Scan for the cell matching the given text and deliver its [x, y] coordinate at center. 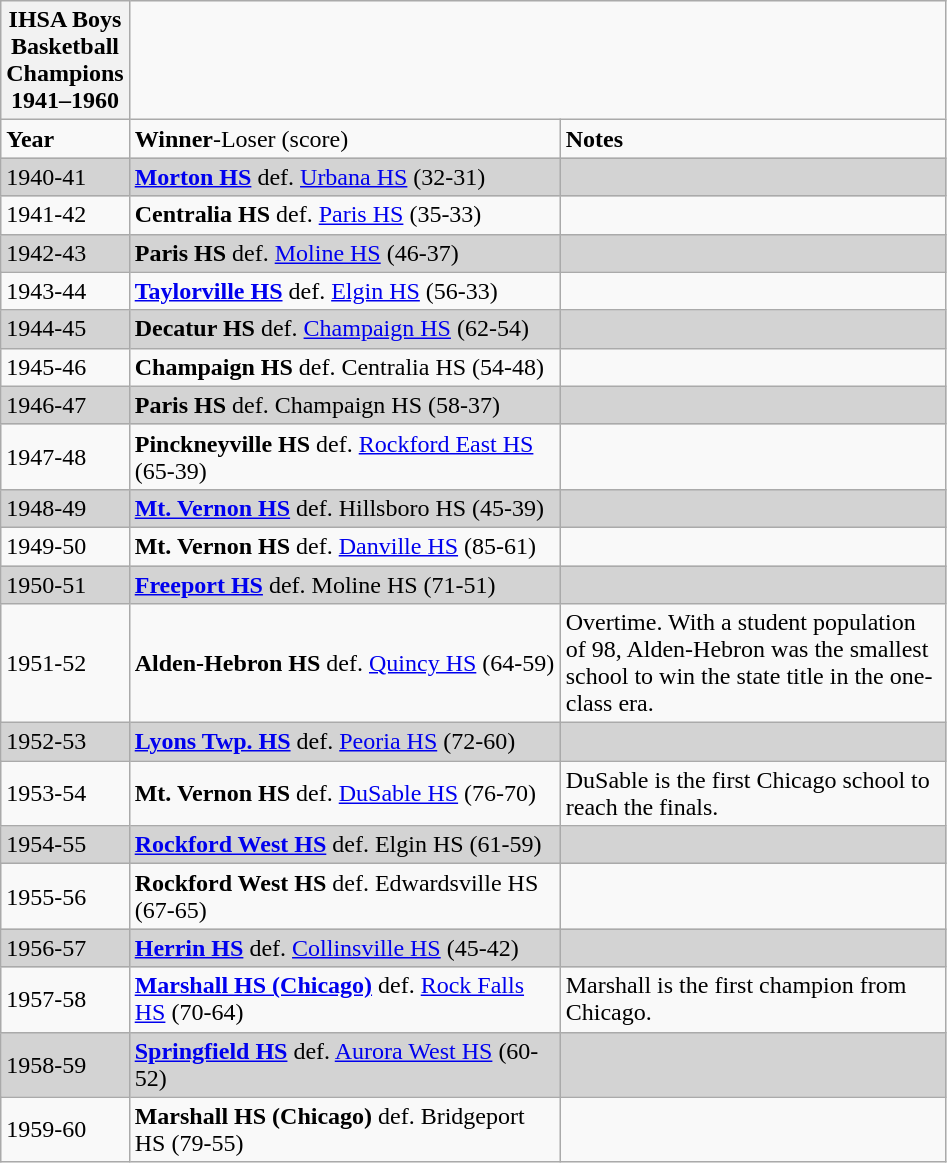
1950-51 [65, 585]
1955-56 [65, 896]
1957-58 [65, 1000]
Herrin HS def. Collinsville HS (45-42) [344, 948]
1942-43 [65, 253]
1953-54 [65, 794]
Rockford West HS def. Edwardsville HS (67-65) [344, 896]
Marshall HS (Chicago) def. Rock Falls HS (70-64) [344, 1000]
Champaign HS def. Centralia HS (54-48) [344, 367]
Year [65, 139]
1947-48 [65, 456]
Centralia HS def. Paris HS (35-33) [344, 215]
Decatur HS def. Champaign HS (62-54) [344, 329]
Pinckneyville HS def. Rockford East HS (65-39) [344, 456]
Mt. Vernon HS def. Danville HS (85-61) [344, 546]
Mt. Vernon HS def. Hillsboro HS (45-39) [344, 508]
Lyons Twp. HS def. Peoria HS (72-60) [344, 742]
Marshall is the first champion from Chicago. [753, 1000]
1954-55 [65, 845]
IHSA Boys Basketball Champions 1941–1960 [65, 60]
Freeport HS def. Moline HS (71-51) [344, 585]
1946-47 [65, 405]
1945-46 [65, 367]
Paris HS def. Moline HS (46-37) [344, 253]
1940-41 [65, 177]
1943-44 [65, 291]
1959-60 [65, 1130]
1951-52 [65, 664]
Taylorville HS def. Elgin HS (56-33) [344, 291]
Springfield HS def. Aurora West HS (60-52) [344, 1064]
Mt. Vernon HS def. DuSable HS (76-70) [344, 794]
Paris HS def. Champaign HS (58-37) [344, 405]
1941-42 [65, 215]
Notes [753, 139]
Marshall HS (Chicago) def. Bridgeport HS (79-55) [344, 1130]
1949-50 [65, 546]
1944-45 [65, 329]
Winner-Loser (score) [344, 139]
Alden-Hebron HS def. Quincy HS (64-59) [344, 664]
1952-53 [65, 742]
Morton HS def. Urbana HS (32-31) [344, 177]
1948-49 [65, 508]
DuSable is the first Chicago school to reach the finals. [753, 794]
Overtime. With a student population of 98, Alden-Hebron was the smallest school to win the state title in the one-class era. [753, 664]
1956-57 [65, 948]
Rockford West HS def. Elgin HS (61-59) [344, 845]
1958-59 [65, 1064]
